From the cell containing the given text, extract its center point as (x, y) coordinate. 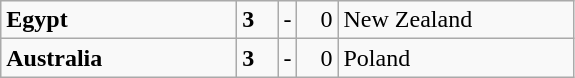
Poland (456, 58)
Egypt (119, 20)
Australia (119, 58)
New Zealand (456, 20)
